Return [x, y] of the center of cell containing provided text 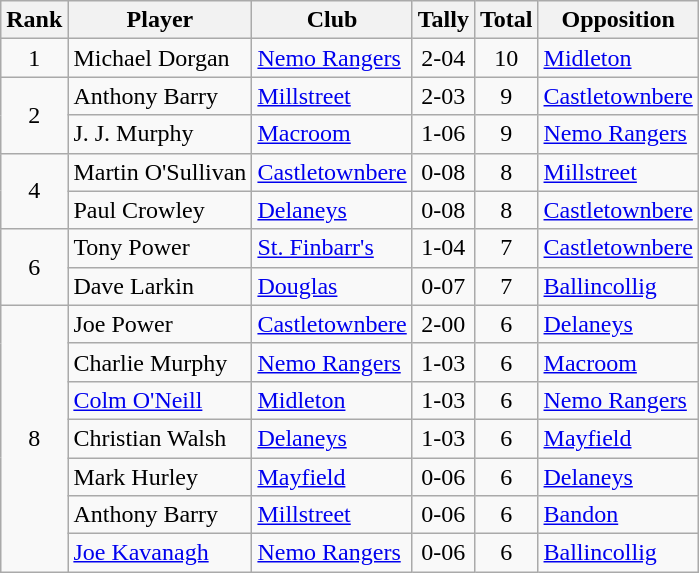
10 [506, 58]
Mark Hurley [160, 477]
1 [34, 58]
1-04 [443, 248]
Rank [34, 20]
Club [332, 20]
Tally [443, 20]
Colm O'Neill [160, 400]
2-04 [443, 58]
Total [506, 20]
Martin O'Sullivan [160, 172]
Joe Power [160, 324]
J. J. Murphy [160, 134]
4 [34, 191]
Charlie Murphy [160, 362]
Christian Walsh [160, 438]
St. Finbarr's [332, 248]
2-03 [443, 96]
Tony Power [160, 248]
Joe Kavanagh [160, 553]
Player [160, 20]
Bandon [618, 515]
Paul Crowley [160, 210]
Douglas [332, 286]
2 [34, 115]
2-00 [443, 324]
0-07 [443, 286]
Dave Larkin [160, 286]
Opposition [618, 20]
1-06 [443, 134]
Michael Dorgan [160, 58]
